Provide the (x, y) coordinate of the cell's center where the given text is located.  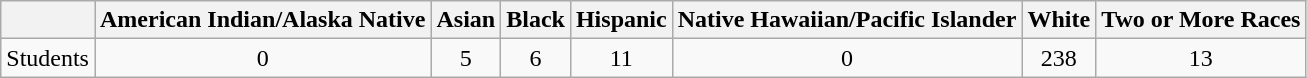
Black (536, 20)
5 (466, 58)
White (1059, 20)
6 (536, 58)
Students (48, 58)
American Indian/Alaska Native (262, 20)
238 (1059, 58)
Two or More Races (1201, 20)
Asian (466, 20)
11 (621, 58)
13 (1201, 58)
Native Hawaiian/Pacific Islander (847, 20)
Hispanic (621, 20)
